Return [x, y] of the center of cell containing provided text 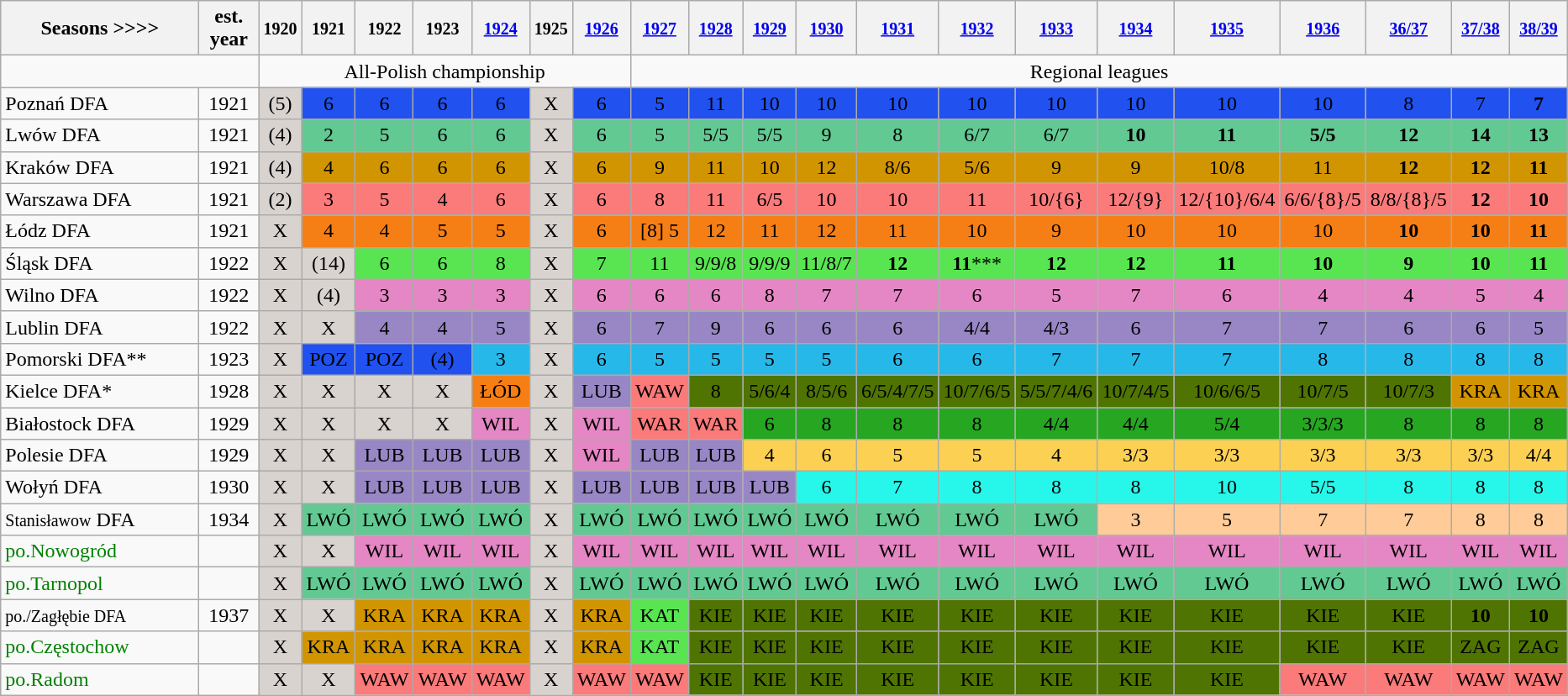
Białostock DFA [100, 423]
(14) [329, 263]
2 [329, 135]
37/38 [1481, 29]
8/8/{8}/5 [1408, 199]
po.Nowogród [100, 551]
po./Zagłębie DFA [100, 615]
1932 [976, 29]
[8] 5 [659, 231]
38/39 [1538, 29]
Wołyń DFA [100, 488]
5/6 [976, 167]
10/7/3 [1408, 391]
Kielce DFA* [100, 391]
5/4 [1227, 423]
1931 [897, 29]
1925 [551, 29]
1935 [1227, 29]
6/5 [770, 199]
1920 [281, 29]
10/{6} [1056, 199]
10/7/6/5 [976, 391]
8/5/6 [827, 391]
9/9/8 [715, 263]
Śląsk DFA [100, 263]
10/7/5 [1323, 391]
est. year [229, 29]
10/6/6/5 [1227, 391]
Lublin DFA [100, 327]
1936 [1323, 29]
8/6 [897, 167]
po.Częstochow [100, 647]
1926 [602, 29]
6/6/{8}/5 [1323, 199]
po.Radom [100, 679]
36/37 [1408, 29]
1933 [1056, 29]
Stanisławow DFA [100, 519]
(5) [281, 103]
11*** [976, 263]
ŁÓD [501, 391]
Regional leagues [1099, 71]
po.Tarnopol [100, 583]
5/5/7/4/6 [1056, 391]
13 [1538, 135]
10/7/4/5 [1136, 391]
Poznań DFA [100, 103]
Lwów DFA [100, 135]
(2) [281, 199]
Pomorski DFA** [100, 359]
Wilno DFA [100, 295]
1927 [659, 29]
12/{9} [1136, 199]
4/3 [1056, 327]
12/{10}/6/4 [1227, 199]
10/8 [1227, 167]
9/9/9 [770, 263]
Polesie DFA [100, 456]
1924 [501, 29]
Warszawa DFA [100, 199]
11/8/7 [827, 263]
1937 [229, 615]
14 [1481, 135]
Kraków DFA [100, 167]
6/5/4/7/5 [897, 391]
Łódz DFA [100, 231]
Seasons >>>> [100, 29]
5/6/4 [770, 391]
All-Polish championship [445, 71]
3/3/3 [1323, 423]
